From the cell containing the given text, extract its center point as (X, Y) coordinate. 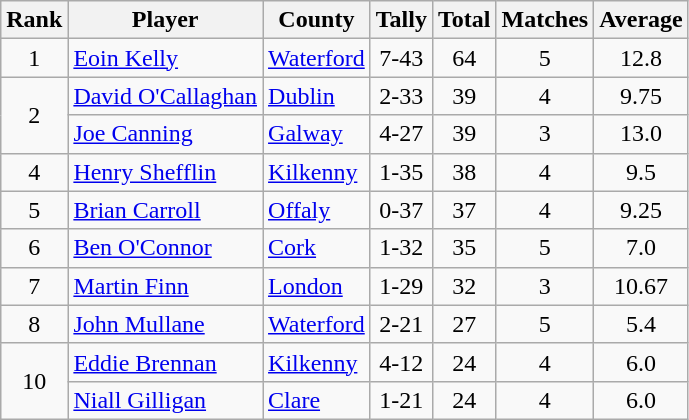
Clare (317, 400)
Joe Canning (166, 134)
0-37 (401, 210)
7-43 (401, 58)
Ben O'Connor (166, 248)
10 (34, 381)
Eoin Kelly (166, 58)
32 (464, 286)
35 (464, 248)
12.8 (642, 58)
5.4 (642, 324)
7 (34, 286)
9.25 (642, 210)
2 (34, 115)
Henry Shefflin (166, 172)
1-32 (401, 248)
Eddie Brennan (166, 362)
1-35 (401, 172)
37 (464, 210)
2-33 (401, 96)
38 (464, 172)
27 (464, 324)
County (317, 20)
Niall Gilligan (166, 400)
Brian Carroll (166, 210)
Cork (317, 248)
Martin Finn (166, 286)
Average (642, 20)
Player (166, 20)
4-12 (401, 362)
John Mullane (166, 324)
13.0 (642, 134)
Tally (401, 20)
7.0 (642, 248)
9.5 (642, 172)
64 (464, 58)
1 (34, 58)
2-21 (401, 324)
9.75 (642, 96)
London (317, 286)
4-27 (401, 134)
Galway (317, 134)
Total (464, 20)
Rank (34, 20)
Offaly (317, 210)
10.67 (642, 286)
Dublin (317, 96)
1-29 (401, 286)
8 (34, 324)
6 (34, 248)
1-21 (401, 400)
David O'Callaghan (166, 96)
Matches (545, 20)
